Pinpoint the cell where the given text exists, returning its (X, Y) midpoint coordinate. 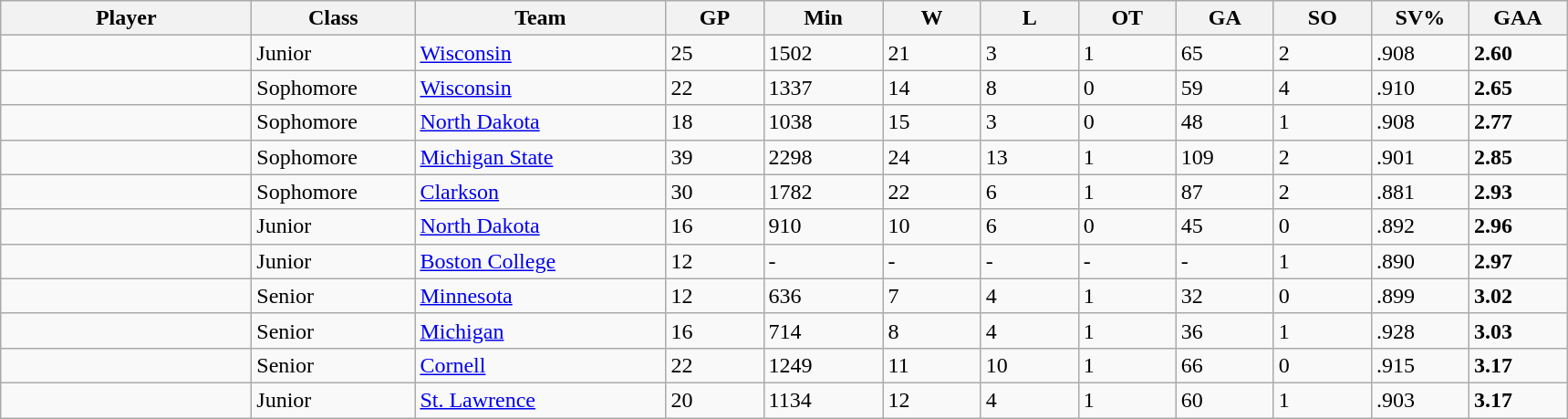
14 (932, 88)
30 (715, 192)
87 (1224, 192)
.915 (1419, 365)
2.93 (1518, 192)
Team (540, 18)
GP (715, 18)
2.97 (1518, 261)
.899 (1419, 296)
.910 (1419, 88)
.892 (1419, 226)
1249 (823, 365)
Clarkson (540, 192)
Class (334, 18)
15 (932, 122)
Cornell (540, 365)
Michigan State (540, 157)
1038 (823, 122)
36 (1224, 330)
3.03 (1518, 330)
Min (823, 18)
21 (932, 53)
2298 (823, 157)
3.02 (1518, 296)
25 (715, 53)
GA (1224, 18)
13 (1029, 157)
60 (1224, 400)
SO (1323, 18)
.903 (1419, 400)
OT (1127, 18)
St. Lawrence (540, 400)
.928 (1419, 330)
66 (1224, 365)
L (1029, 18)
32 (1224, 296)
1134 (823, 400)
1782 (823, 192)
59 (1224, 88)
W (932, 18)
714 (823, 330)
Player (126, 18)
39 (715, 157)
18 (715, 122)
Michigan (540, 330)
Boston College (540, 261)
1337 (823, 88)
48 (1224, 122)
2.96 (1518, 226)
2.65 (1518, 88)
2.77 (1518, 122)
45 (1224, 226)
24 (932, 157)
.901 (1419, 157)
2.85 (1518, 157)
11 (932, 365)
109 (1224, 157)
636 (823, 296)
20 (715, 400)
GAA (1518, 18)
.890 (1419, 261)
910 (823, 226)
7 (932, 296)
.881 (1419, 192)
Minnesota (540, 296)
1502 (823, 53)
2.60 (1518, 53)
SV% (1419, 18)
65 (1224, 53)
